Locate the cell with the specified text and output its (X, Y) center coordinate. 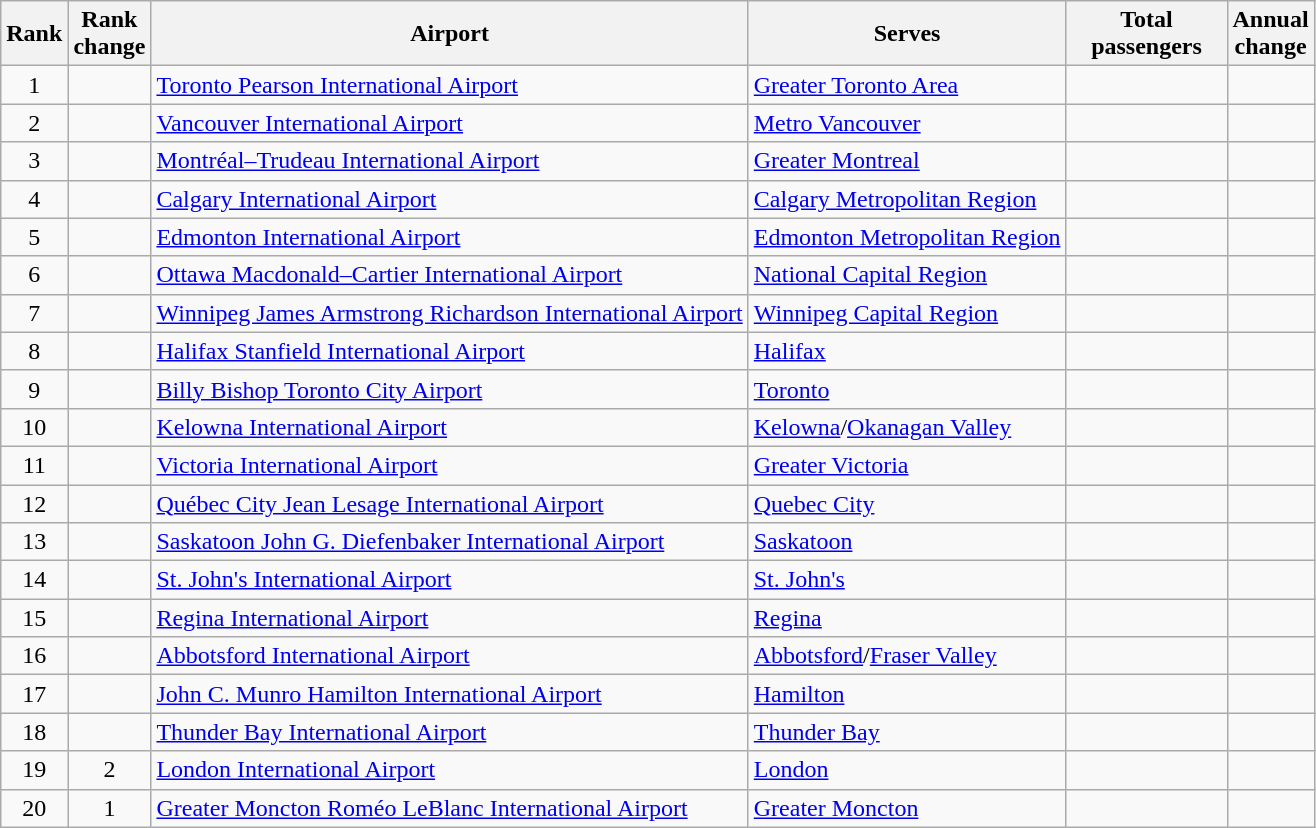
8 (34, 351)
Saskatoon (907, 542)
Vancouver International Airport (450, 123)
Toronto Pearson International Airport (450, 85)
National Capital Region (907, 275)
Greater Toronto Area (907, 85)
London International Airport (450, 770)
Totalpassengers (1146, 34)
17 (34, 694)
Regina International Airport (450, 618)
St. John's International Airport (450, 580)
Kelowna International Airport (450, 427)
John C. Munro Hamilton International Airport (450, 694)
London (907, 770)
Abbotsford International Airport (450, 656)
Halifax (907, 351)
Metro Vancouver (907, 123)
Victoria International Airport (450, 465)
Greater Moncton (907, 808)
Regina (907, 618)
4 (34, 199)
6 (34, 275)
19 (34, 770)
13 (34, 542)
Greater Moncton Roméo LeBlanc International Airport (450, 808)
15 (34, 618)
Hamilton (907, 694)
18 (34, 732)
Halifax Stanfield International Airport (450, 351)
12 (34, 503)
Calgary Metropolitan Region (907, 199)
5 (34, 237)
Airport (450, 34)
20 (34, 808)
Calgary International Airport (450, 199)
Ottawa Macdonald–Cartier International Airport (450, 275)
Quebec City (907, 503)
Winnipeg James Armstrong Richardson International Airport (450, 313)
Rankchange (110, 34)
7 (34, 313)
Thunder Bay International Airport (450, 732)
Saskatoon John G. Diefenbaker International Airport (450, 542)
10 (34, 427)
Québec City Jean Lesage International Airport (450, 503)
Greater Montreal (907, 161)
Billy Bishop Toronto City Airport (450, 389)
9 (34, 389)
Thunder Bay (907, 732)
St. John's (907, 580)
Greater Victoria (907, 465)
16 (34, 656)
Edmonton International Airport (450, 237)
14 (34, 580)
11 (34, 465)
Winnipeg Capital Region (907, 313)
Abbotsford/Fraser Valley (907, 656)
Kelowna/Okanagan Valley (907, 427)
Edmonton Metropolitan Region (907, 237)
Montréal–Trudeau International Airport (450, 161)
Toronto (907, 389)
Serves (907, 34)
3 (34, 161)
Annualchange (1270, 34)
Rank (34, 34)
